Pinpoint the cell where the given text exists, returning its (x, y) midpoint coordinate. 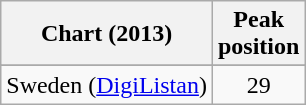
Peakposition (258, 34)
29 (258, 85)
Chart (2013) (107, 34)
Sweden (DigiListan) (107, 85)
